Provide the (X, Y) coordinate of the cell's center where the given text is located.  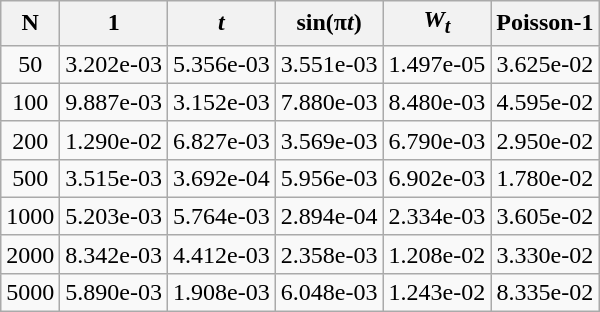
3.625e-02 (545, 64)
3.569e-03 (329, 140)
2.358e-03 (329, 254)
1.243e-02 (437, 292)
1.290e-02 (114, 140)
8.342e-03 (114, 254)
1.908e-03 (222, 292)
5.203e-03 (114, 216)
3.551e-03 (329, 64)
3.605e-02 (545, 216)
500 (30, 178)
5.956e-03 (329, 178)
6.790e-03 (437, 140)
3.152e-03 (222, 102)
2.334e-03 (437, 216)
8.480e-03 (437, 102)
200 (30, 140)
N (30, 23)
2.894e-04 (329, 216)
6.827e-03 (222, 140)
1.780e-02 (545, 178)
8.335e-02 (545, 292)
Wt (437, 23)
6.902e-03 (437, 178)
3.330e-02 (545, 254)
1 (114, 23)
1.497e-05 (437, 64)
3.692e-04 (222, 178)
Poisson-1 (545, 23)
6.048e-03 (329, 292)
7.880e-03 (329, 102)
sin(πt) (329, 23)
5.890e-03 (114, 292)
2.950e-02 (545, 140)
5000 (30, 292)
5.764e-03 (222, 216)
5.356e-03 (222, 64)
100 (30, 102)
2000 (30, 254)
4.412e-03 (222, 254)
1000 (30, 216)
50 (30, 64)
9.887e-03 (114, 102)
3.202e-03 (114, 64)
4.595e-02 (545, 102)
1.208e-02 (437, 254)
t (222, 23)
3.515e-03 (114, 178)
